Provide the [X, Y] coordinate of the cell's center where the given text is located.  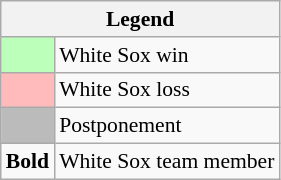
Bold [28, 162]
White Sox loss [166, 90]
Legend [140, 19]
White Sox team member [166, 162]
Postponement [166, 126]
White Sox win [166, 55]
